Pinpoint the cell where the given text exists, returning its [x, y] midpoint coordinate. 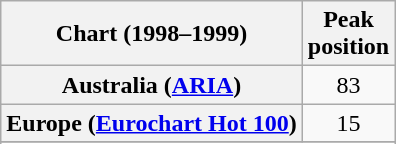
15 [348, 123]
Europe (Eurochart Hot 100) [152, 123]
83 [348, 85]
Peakposition [348, 34]
Chart (1998–1999) [152, 34]
Australia (ARIA) [152, 85]
